Output the [X, Y] coordinate of the center of the cell containing the given text.  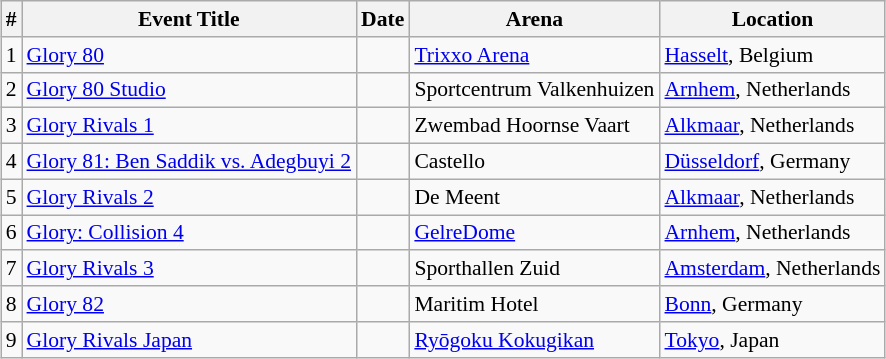
2 [12, 90]
9 [12, 340]
1 [12, 55]
GelreDome [534, 233]
Event Title [190, 19]
Glory 82 [190, 304]
# [12, 19]
Maritim Hotel [534, 304]
Glory Rivals 2 [190, 197]
Bonn, Germany [772, 304]
4 [12, 162]
7 [12, 269]
Date [382, 19]
3 [12, 126]
Hasselt, Belgium [772, 55]
Glory Rivals 1 [190, 126]
Location [772, 19]
Glory 80 Studio [190, 90]
Glory: Collision 4 [190, 233]
Glory 81: Ben Saddik vs. Adegbuyi 2 [190, 162]
5 [12, 197]
Tokyo, Japan [772, 340]
8 [12, 304]
Arena [534, 19]
Zwembad Hoornse Vaart [534, 126]
Düsseldorf, Germany [772, 162]
Castello [534, 162]
Glory 80 [190, 55]
Sportcentrum Valkenhuizen [534, 90]
Glory Rivals Japan [190, 340]
Sporthallen Zuid [534, 269]
Amsterdam, Netherlands [772, 269]
Ryōgoku Kokugikan [534, 340]
De Meent [534, 197]
Trixxo Arena [534, 55]
6 [12, 233]
Glory Rivals 3 [190, 269]
